Return the (X, Y) coordinate for the center point of the cell that contains the specified text.  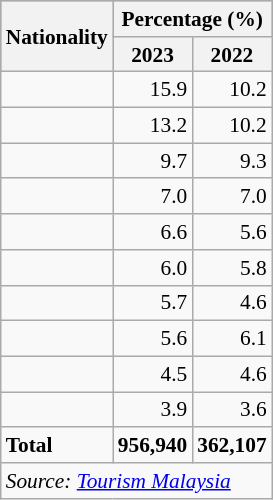
9.7 (152, 161)
9.3 (232, 161)
13.2 (152, 126)
3.6 (232, 410)
6.1 (232, 339)
Total (57, 445)
6.6 (152, 232)
956,940 (152, 445)
15.9 (152, 90)
Nationality (57, 36)
6.0 (152, 268)
4.5 (152, 374)
2022 (232, 55)
Source: Tourism Malaysia (136, 481)
3.9 (152, 410)
Percentage (%) (192, 19)
5.7 (152, 303)
362,107 (232, 445)
5.8 (232, 268)
2023 (152, 55)
